Provide the (X, Y) coordinate of the cell's center where the given text is located.  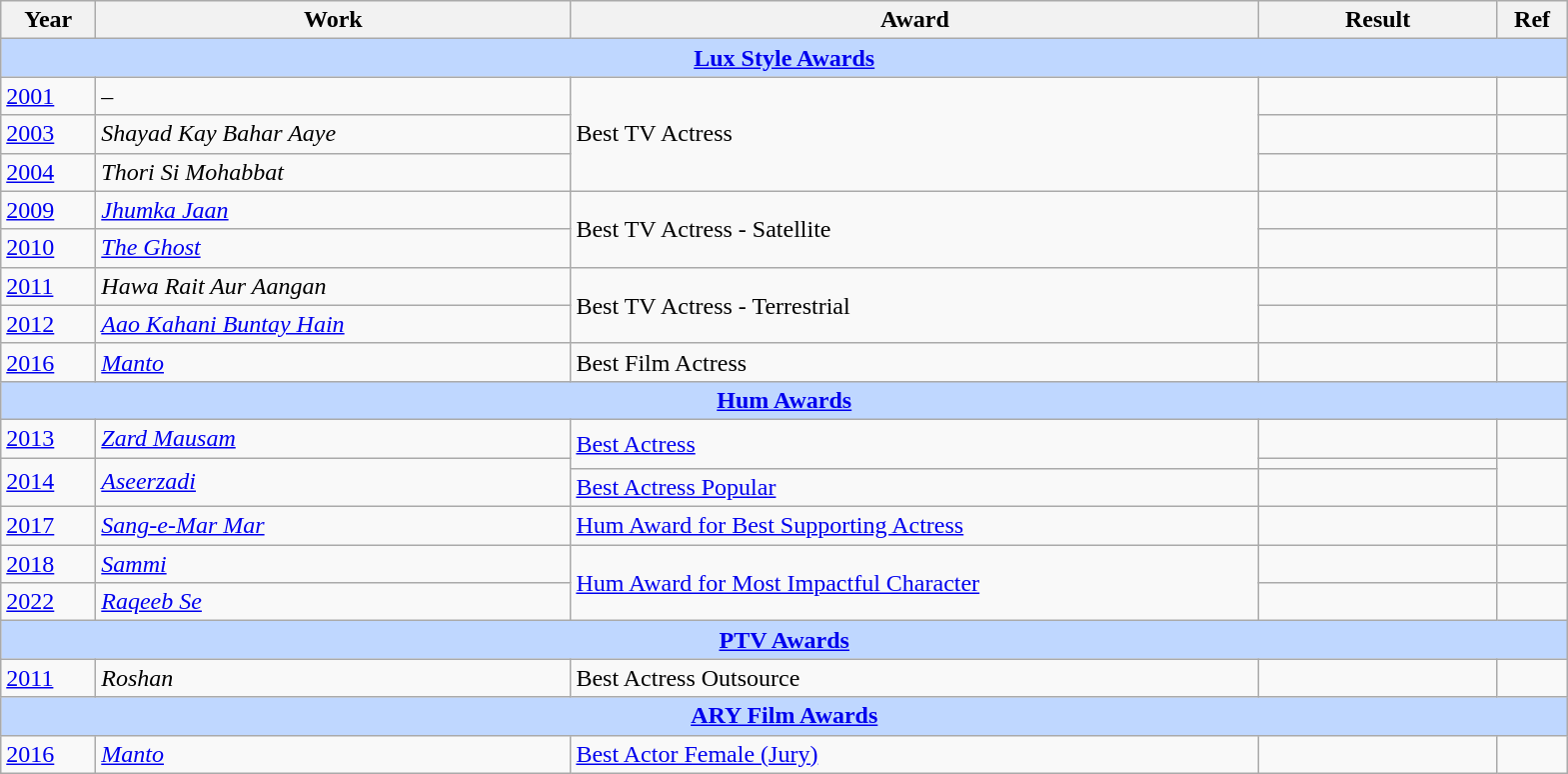
The Ghost (334, 248)
Award (915, 20)
Work (334, 20)
2012 (48, 324)
ARY Film Awards (784, 716)
Best Actor Female (Jury) (915, 754)
Hawa Rait Aur Aangan (334, 286)
Aao Kahani Buntay Hain (334, 324)
Best TV Actress - Terrestrial (915, 305)
Ref (1531, 20)
Sang-e-Mar Mar (334, 526)
Hum Award for Most Impactful Character (915, 583)
2001 (48, 96)
Best TV Actress - Satellite (915, 229)
Hum Awards (784, 400)
Lux Style Awards (784, 58)
2009 (48, 210)
Raqeeb Se (334, 602)
Roshan (334, 678)
Best TV Actress (915, 134)
Best Actress Outsource (915, 678)
2017 (48, 526)
Result (1378, 20)
Sammi (334, 564)
2003 (48, 134)
PTV Awards (784, 640)
Aseerzadi (334, 482)
Jhumka Jaan (334, 210)
Zard Mausam (334, 438)
2022 (48, 602)
Thori Si Mohabbat (334, 172)
2004 (48, 172)
2013 (48, 438)
Best Film Actress (915, 362)
Shayad Kay Bahar Aaye (334, 134)
2010 (48, 248)
2018 (48, 564)
2014 (48, 482)
– (334, 96)
Year (48, 20)
Best Actress Popular (915, 488)
Hum Award for Best Supporting Actress (915, 526)
Best Actress (915, 444)
